Pinpoint the cell where the given text exists, returning its [x, y] midpoint coordinate. 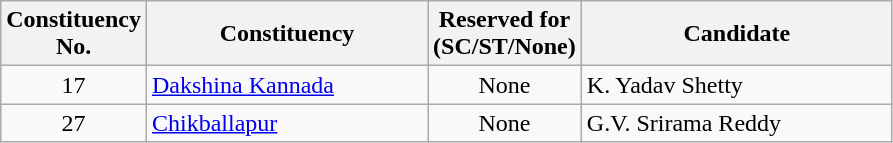
K. Yadav Shetty [736, 85]
Dakshina Kannada [286, 85]
Candidate [736, 34]
Reserved for (SC/ST/None) [505, 34]
G.V. Srirama Reddy [736, 123]
Constituency No. [74, 34]
27 [74, 123]
17 [74, 85]
Chikballapur [286, 123]
Constituency [286, 34]
